From the cell containing the given text, extract its center point as (X, Y) coordinate. 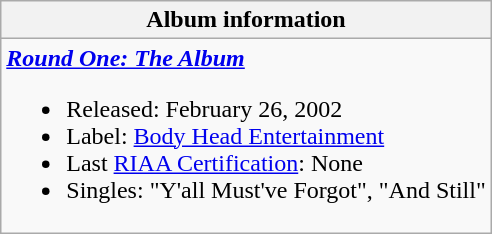
Album information (246, 20)
